Search for the cell housing the specified text and yield its (X, Y) center coordinate. 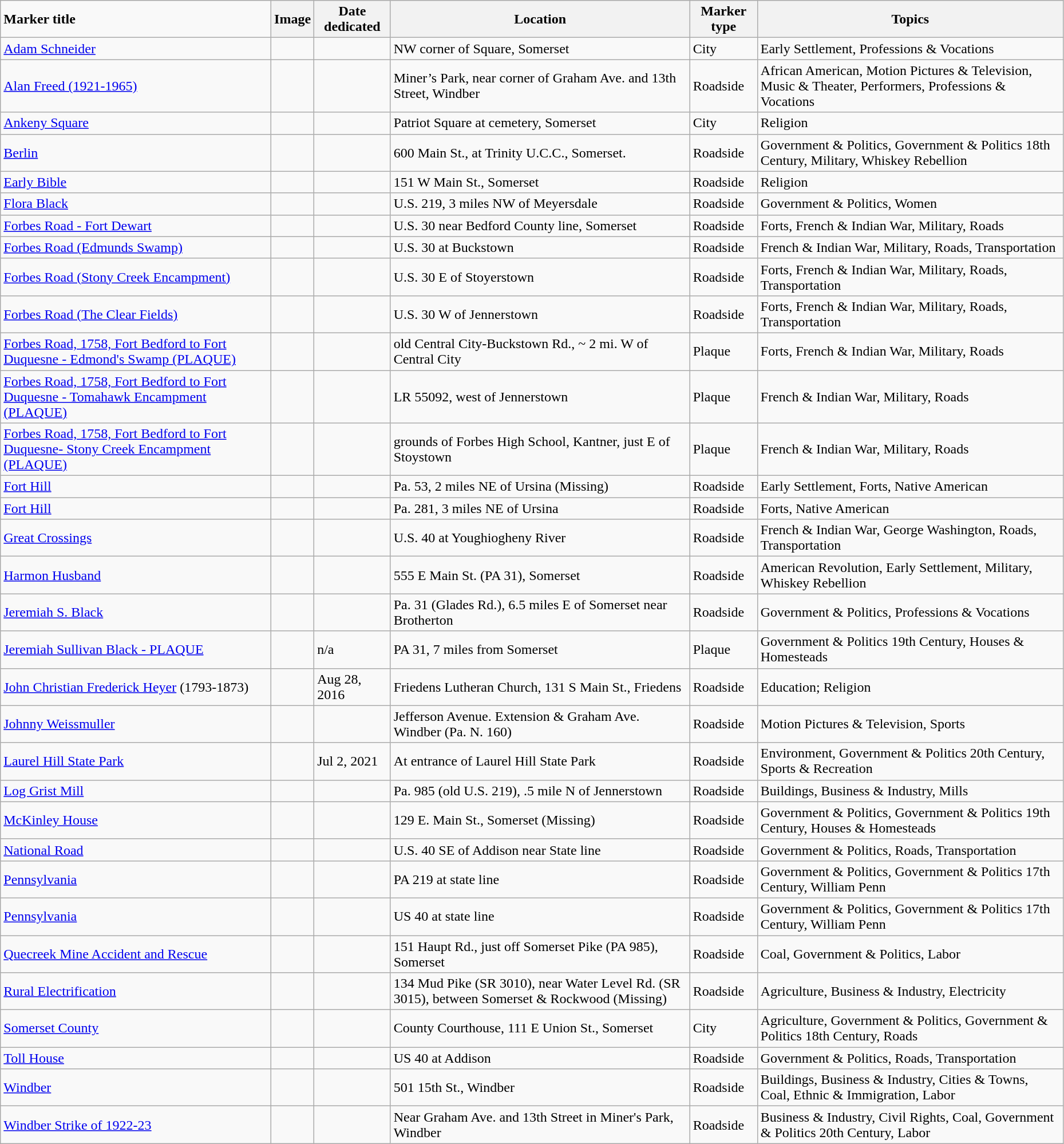
Berlin (136, 152)
American Revolution, Early Settlement, Military, Whiskey Rebellion (910, 575)
Jeremiah Sullivan Black - PLAQUE (136, 649)
Somerset County (136, 1028)
Jeremiah S. Black (136, 613)
Image (293, 19)
PA 31, 7 miles from Somerset (540, 649)
Forbes Road, 1758, Fort Bedford to Fort Duquesne - Tomahawk Encampment (PLAQUE) (136, 396)
Quecreek Mine Accident and Rescue (136, 954)
U.S. 40 at Youghiogheny River (540, 538)
Adam Schneider (136, 49)
Harmon Husband (136, 575)
Coal, Government & Politics, Labor (910, 954)
Business & Industry, Civil Rights, Coal, Government & Politics 20th Century, Labor (910, 1125)
129 E. Main St., Somerset (Missing) (540, 820)
Government & Politics 19th Century, Houses & Homesteads (910, 649)
Forbes Road (The Clear Fields) (136, 314)
Date dedicated (353, 19)
US 40 at state line (540, 916)
Government & Politics, Government & Politics 19th Century, Houses & Homesteads (910, 820)
U.S. 219, 3 miles NW of Meyersdale (540, 204)
Forbes Road - Fort Dewart (136, 226)
Flora Black (136, 204)
Buildings, Business & Industry, Cities & Towns, Coal, Ethnic & Immigration, Labor (910, 1088)
NW corner of Square, Somerset (540, 49)
LR 55092, west of Jennerstown (540, 396)
151 Haupt Rd., just off Somerset Pike (PA 985), Somerset (540, 954)
Forbes Road, 1758, Fort Bedford to Fort Duquesne- Stony Creek Encampment (PLAQUE) (136, 449)
Buildings, Business & Industry, Mills (910, 791)
n/a (353, 649)
National Road (136, 850)
Miner’s Park, near corner of Graham Ave. and 13th Street, Windber (540, 86)
At entrance of Laurel Hill State Park (540, 762)
555 E Main St. (PA 31), Somerset (540, 575)
County Courthouse, 111 E Union St., Somerset (540, 1028)
Aug 28, 2016 (353, 687)
old Central City-Buckstown Rd., ~ 2 mi. W of Central City (540, 352)
151 W Main St., Somerset (540, 182)
Agriculture, Government & Politics, Government & Politics 18th Century, Roads (910, 1028)
501 15th St., Windber (540, 1088)
Johnny Weissmuller (136, 724)
McKinley House (136, 820)
Laurel Hill State Park (136, 762)
Ankeny Square (136, 123)
Rural Electrification (136, 992)
Toll House (136, 1058)
John Christian Frederick Heyer (1793-1873) (136, 687)
Pa. 281, 3 miles NE of Ursina (540, 508)
Topics (910, 19)
Education; Religion (910, 687)
U.S. 30 near Bedford County line, Somerset (540, 226)
Alan Freed (1921-1965) (136, 86)
600 Main St., at Trinity U.C.C., Somerset. (540, 152)
Government & Politics, Women (910, 204)
Government & Politics, Professions & Vocations (910, 613)
grounds of Forbes High School, Kantner, just E of Stoystown (540, 449)
Pa. 985 (old U.S. 219), .5 mile N of Jennerstown (540, 791)
U.S. 30 at Buckstown (540, 247)
Pa. 31 (Glades Rd.), 6.5 miles E of Somerset near Brotherton (540, 613)
Jul 2, 2021 (353, 762)
U.S. 30 E of Stoyerstown (540, 277)
Patriot Square at cemetery, Somerset (540, 123)
French & Indian War, George Washington, Roads, Transportation (910, 538)
Forbes Road (Stony Creek Encampment) (136, 277)
Agriculture, Business & Industry, Electricity (910, 992)
Environment, Government & Politics 20th Century, Sports & Recreation (910, 762)
Forts, Native American (910, 508)
French & Indian War, Military, Roads, Transportation (910, 247)
Early Settlement, Forts, Native American (910, 487)
Log Grist Mill (136, 791)
Jefferson Avenue. Extension & Graham Ave. Windber (Pa. N. 160) (540, 724)
Motion Pictures & Television, Sports (910, 724)
PA 219 at state line (540, 879)
Marker title (136, 19)
Forbes Road, 1758, Fort Bedford to Fort Duquesne - Edmond's Swamp (PLAQUE) (136, 352)
U.S. 40 SE of Addison near State line (540, 850)
Windber Strike of 1922-23 (136, 1125)
Forbes Road (Edmunds Swamp) (136, 247)
Government & Politics, Government & Politics 18th Century, Military, Whiskey Rebellion (910, 152)
Early Settlement, Professions & Vocations (910, 49)
Early Bible (136, 182)
Pa. 53, 2 miles NE of Ursina (Missing) (540, 487)
African American, Motion Pictures & Television, Music & Theater, Performers, Professions & Vocations (910, 86)
Friedens Lutheran Church, 131 S Main St., Friedens (540, 687)
Marker type (723, 19)
US 40 at Addison (540, 1058)
Near Graham Ave. and 13th Street in Miner's Park, Windber (540, 1125)
Great Crossings (136, 538)
134 Mud Pike (SR 3010), near Water Level Rd. (SR 3015), between Somerset & Rockwood (Missing) (540, 992)
Location (540, 19)
U.S. 30 W of Jennerstown (540, 314)
Windber (136, 1088)
